Detect which cell encompasses the target text, then output its [X, Y] center coordinate. 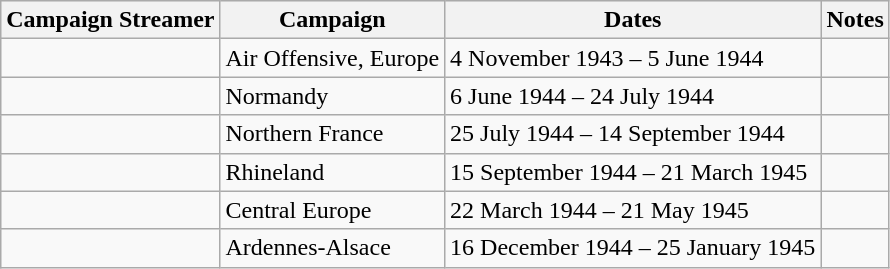
4 November 1943 – 5 June 1944 [633, 58]
Normandy [332, 96]
Air Offensive, Europe [332, 58]
15 September 1944 – 21 March 1945 [633, 172]
Northern France [332, 134]
Rhineland [332, 172]
22 March 1944 – 21 May 1945 [633, 210]
6 June 1944 – 24 July 1944 [633, 96]
25 July 1944 – 14 September 1944 [633, 134]
Campaign [332, 20]
16 December 1944 – 25 January 1945 [633, 248]
Ardennes-Alsace [332, 248]
Campaign Streamer [110, 20]
Central Europe [332, 210]
Dates [633, 20]
Notes [855, 20]
